Scan for the cell matching the given text and deliver its (x, y) coordinate at center. 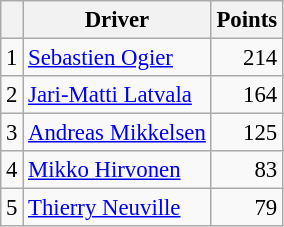
79 (246, 208)
3 (12, 133)
Mikko Hirvonen (117, 170)
2 (12, 95)
5 (12, 208)
4 (12, 170)
Sebastien Ogier (117, 58)
Thierry Neuville (117, 208)
Driver (117, 20)
83 (246, 170)
Jari-Matti Latvala (117, 95)
Points (246, 20)
125 (246, 133)
Andreas Mikkelsen (117, 133)
1 (12, 58)
214 (246, 58)
164 (246, 95)
